Determine the (X, Y) coordinate at the center of the cell enclosing the given text.  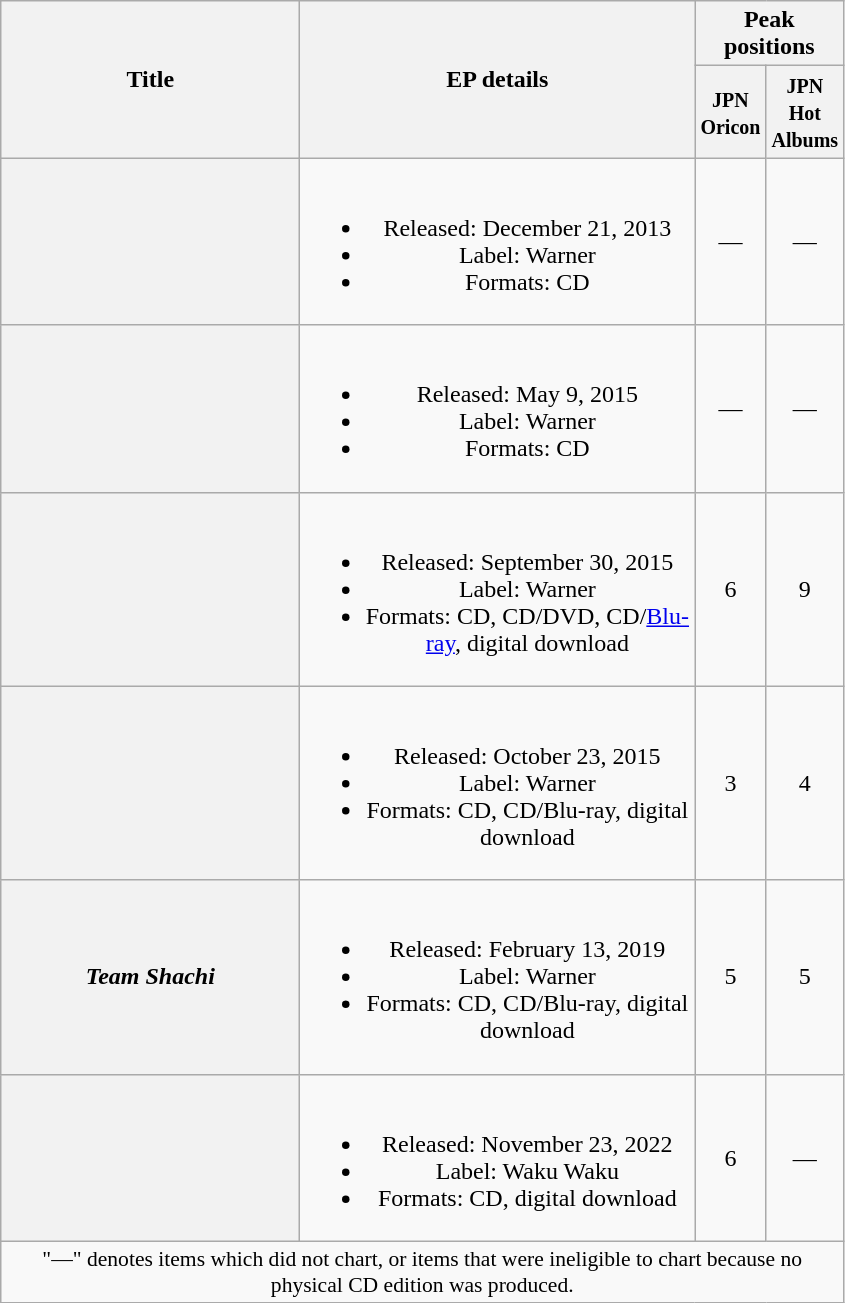
Released: May 9, 2015Label: WarnerFormats: CD (498, 408)
4 (805, 783)
Released: October 23, 2015Label: WarnerFormats: CD, CD/Blu-ray, digital download (498, 783)
Released: September 30, 2015Label: WarnerFormats: CD, CD/DVD, CD/Blu-ray, digital download (498, 589)
Released: December 21, 2013Label: WarnerFormats: CD (498, 242)
JPN Hot Albums (805, 112)
Released: November 23, 2022Label: Waku WakuFormats: CD, digital download (498, 1158)
EP details (498, 80)
Title (150, 80)
Peak positions (770, 34)
"—" denotes items which did not chart, or items that were ineligible to chart because no physical CD edition was produced. (422, 1272)
3 (730, 783)
9 (805, 589)
Team Shachi (150, 977)
JPN Oricon (730, 112)
Released: February 13, 2019Label: WarnerFormats: CD, CD/Blu-ray, digital download (498, 977)
